Detect which cell encompasses the target text, then output its (X, Y) center coordinate. 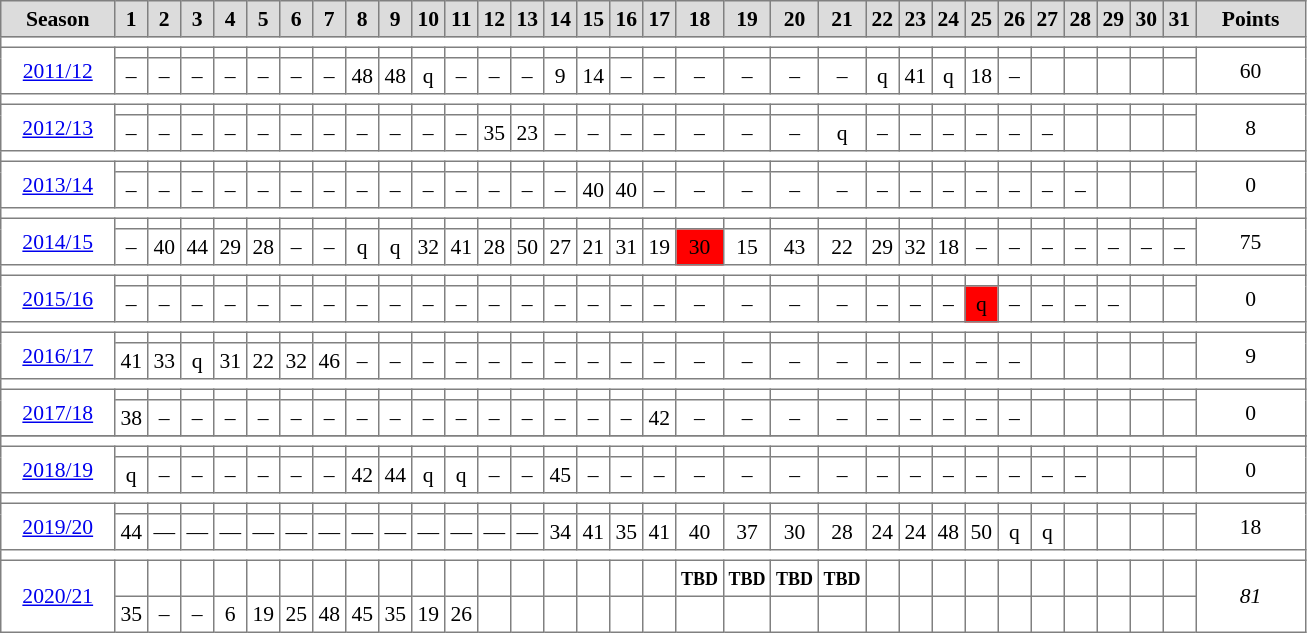
Season (58, 19)
5 (264, 19)
37 (747, 532)
2020/21 (58, 596)
33 (164, 361)
43 (795, 247)
2012/13 (58, 127)
20 (795, 19)
2 (164, 19)
4 (230, 19)
Points (1251, 19)
46 (330, 361)
2019/20 (58, 526)
75 (1251, 241)
7 (330, 19)
34 (560, 532)
2018/19 (58, 469)
16 (626, 19)
2014/15 (58, 241)
38 (132, 418)
10 (428, 19)
3 (198, 19)
2013/14 (58, 184)
13 (528, 19)
1 (132, 19)
2011/12 (58, 70)
2016/17 (58, 355)
11 (462, 19)
2017/18 (58, 412)
60 (1251, 70)
2015/16 (58, 298)
12 (494, 19)
17 (660, 19)
81 (1251, 596)
